Scan for the cell matching the given text and deliver its [X, Y] coordinate at center. 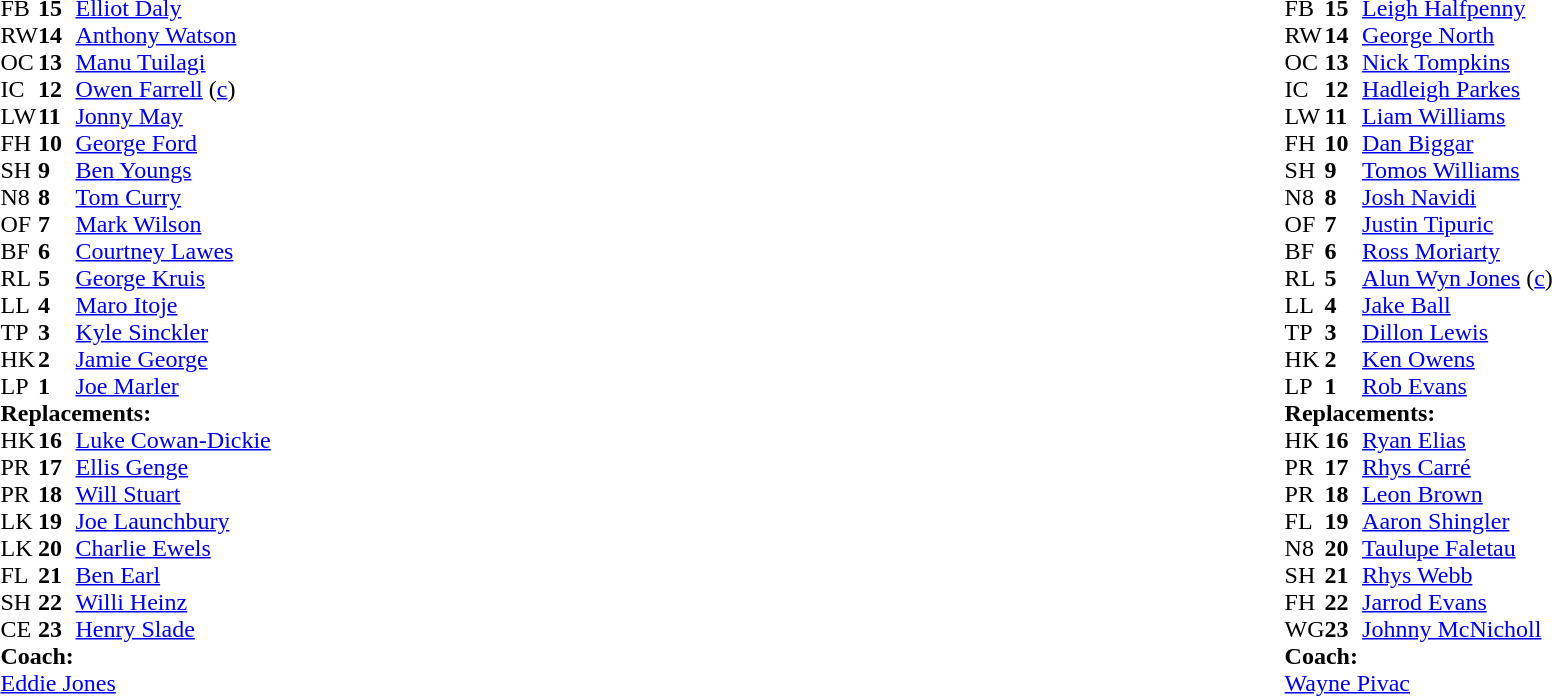
Willi Heinz [174, 602]
Manu Tuilagi [174, 62]
Henry Slade [174, 630]
WG [1305, 630]
Anthony Watson [174, 36]
Kyle Sinckler [174, 332]
Jonny May [174, 116]
Joe Launchbury [174, 522]
Charlie Ewels [174, 548]
Maro Itoje [174, 306]
Jamie George [174, 360]
CE [19, 630]
Ben Youngs [174, 170]
Courtney Lawes [174, 252]
Will Stuart [174, 494]
George Kruis [174, 278]
Coach: [135, 656]
Joe Marler [174, 386]
George Ford [174, 144]
Ben Earl [174, 576]
Luke Cowan-Dickie [174, 440]
Replacements: [135, 414]
Owen Farrell (c) [174, 90]
Tom Curry [174, 198]
Mark Wilson [174, 224]
Ellis Genge [174, 468]
